Provide the [X, Y] coordinate of the cell's center where the given text is located.  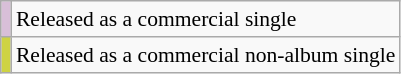
Released as a commercial single [206, 19]
Released as a commercial non-album single [206, 55]
